From the cell containing the given text, extract its center point as [X, Y] coordinate. 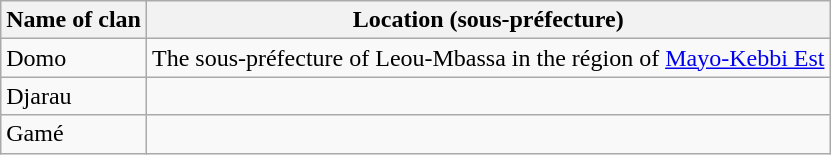
Domo [74, 58]
Gamé [74, 134]
Location (sous-préfecture) [488, 20]
Name of clan [74, 20]
Djarau [74, 96]
The sous-préfecture of Leou-Mbassa in the région of Mayo-Kebbi Est [488, 58]
